Determine the [X, Y] coordinate at the center of the cell enclosing the given text.  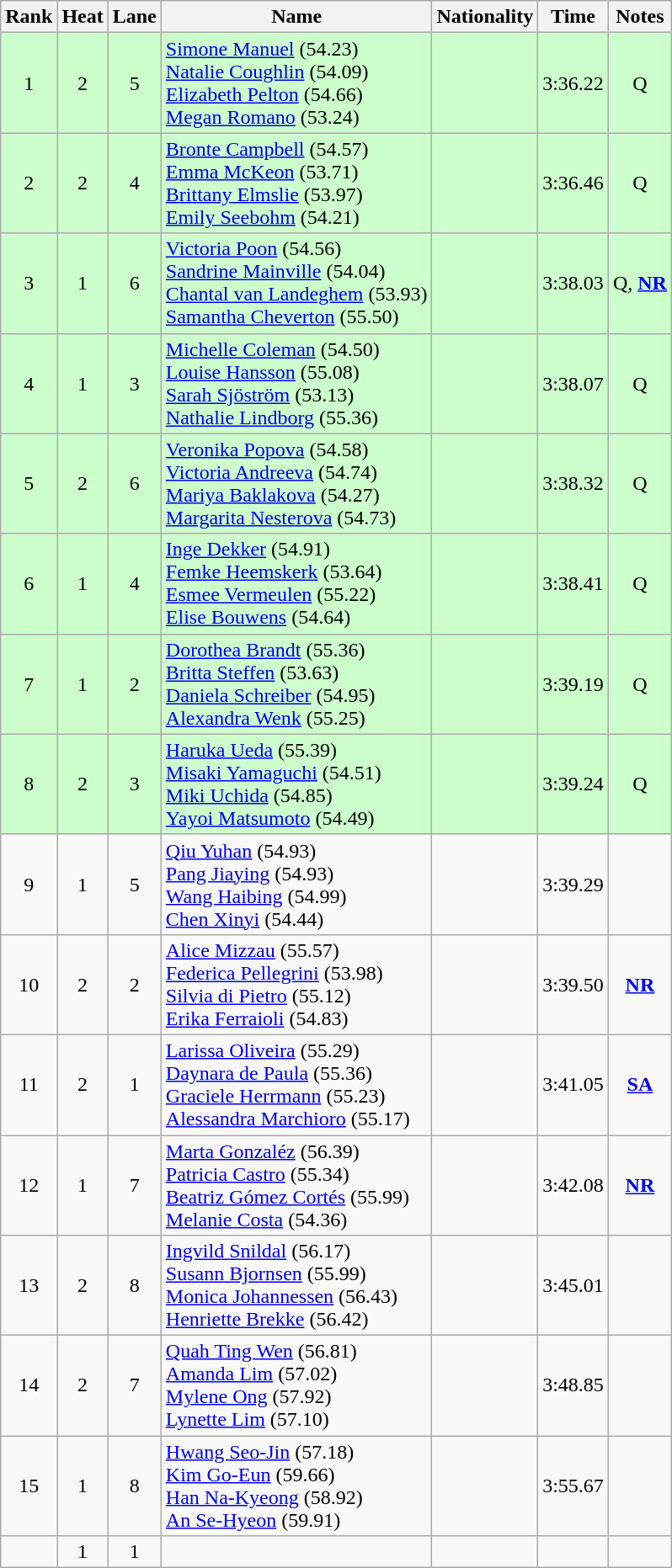
3:38.07 [573, 384]
12 [29, 1185]
3:38.41 [573, 584]
Nationality [485, 17]
10 [29, 985]
3:38.32 [573, 483]
15 [29, 1486]
Hwang Seo-Jin (57.18)Kim Go-Eun (59.66)Han Na-Kyeong (58.92)An Se-Hyeon (59.91) [296, 1486]
3:39.24 [573, 784]
3:38.03 [573, 283]
Q, NR [640, 283]
3:55.67 [573, 1486]
Marta Gonzaléz (56.39)Patricia Castro (55.34)Beatriz Gómez Cortés (55.99)Melanie Costa (54.36) [296, 1185]
3:36.46 [573, 183]
Simone Manuel (54.23)Natalie Coughlin (54.09)Elizabeth Pelton (54.66)Megan Romano (53.24) [296, 82]
Time [573, 17]
Victoria Poon (54.56)Sandrine Mainville (54.04)Chantal van Landeghem (53.93)Samantha Cheverton (55.50) [296, 283]
Alice Mizzau (55.57)Federica Pellegrini (53.98)Silvia di Pietro (55.12)Erika Ferraioli (54.83) [296, 985]
Heat [83, 17]
3:48.85 [573, 1385]
SA [640, 1084]
3:39.19 [573, 683]
14 [29, 1385]
Inge Dekker (54.91)Femke Heemskerk (53.64)Esmee Vermeulen (55.22)Elise Bouwens (54.64) [296, 584]
3:39.50 [573, 985]
3:39.29 [573, 884]
Lane [135, 17]
Qiu Yuhan (54.93)Pang Jiaying (54.93)Wang Haibing (54.99)Chen Xinyi (54.44) [296, 884]
Quah Ting Wen (56.81)Amanda Lim (57.02)Mylene Ong (57.92)Lynette Lim (57.10) [296, 1385]
Veronika Popova (54.58)Victoria Andreeva (54.74)Mariya Baklakova (54.27)Margarita Nesterova (54.73) [296, 483]
Dorothea Brandt (55.36)Britta Steffen (53.63)Daniela Schreiber (54.95)Alexandra Wenk (55.25) [296, 683]
Bronte Campbell (54.57)Emma McKeon (53.71)Brittany Elmslie (53.97)Emily Seebohm (54.21) [296, 183]
Michelle Coleman (54.50)Louise Hansson (55.08)Sarah Sjöström (53.13)Nathalie Lindborg (55.36) [296, 384]
Ingvild Snildal (56.17)Susann Bjornsen (55.99)Monica Johannessen (56.43)Henriette Brekke (56.42) [296, 1286]
Notes [640, 17]
11 [29, 1084]
3:45.01 [573, 1286]
Larissa Oliveira (55.29)Daynara de Paula (55.36)Graciele Herrmann (55.23)Alessandra Marchioro (55.17) [296, 1084]
3:41.05 [573, 1084]
Haruka Ueda (55.39)Misaki Yamaguchi (54.51)Miki Uchida (54.85)Yayoi Matsumoto (54.49) [296, 784]
3:36.22 [573, 82]
Rank [29, 17]
3:42.08 [573, 1185]
Name [296, 17]
9 [29, 884]
13 [29, 1286]
